Capture the cell that displays the provided text and extract its (X, Y) central coordinate. 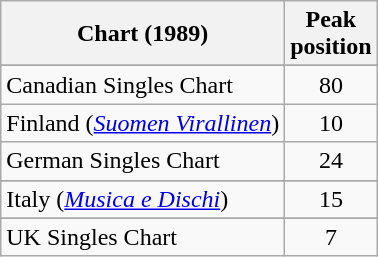
Italy (Musica e Dischi) (143, 199)
24 (331, 161)
German Singles Chart (143, 161)
80 (331, 85)
15 (331, 199)
7 (331, 237)
10 (331, 123)
UK Singles Chart (143, 237)
Canadian Singles Chart (143, 85)
Chart (1989) (143, 34)
Finland (Suomen Virallinen) (143, 123)
Peakposition (331, 34)
